Find where the given text appears and provide that cell's center as [X, Y] coordinate. 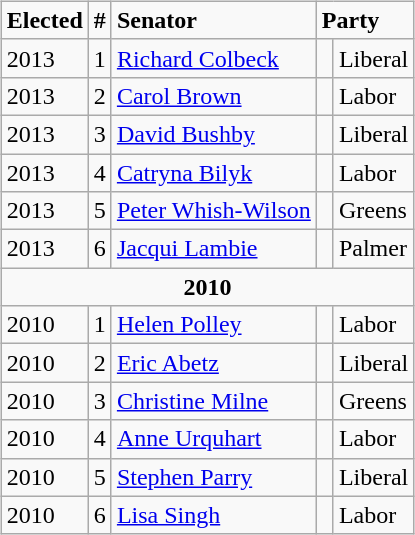
Richard Colbeck [214, 58]
Carol Brown [214, 96]
Jacqui Lambie [214, 249]
Senator [214, 20]
Elected [44, 20]
Christine Milne [214, 401]
Party [364, 20]
Lisa Singh [214, 515]
Palmer [373, 249]
David Bushby [214, 134]
Stephen Parry [214, 477]
# [100, 20]
Catryna Bilyk [214, 173]
Anne Urquhart [214, 439]
Peter Whish-Wilson [214, 211]
Helen Polley [214, 325]
Eric Abetz [214, 363]
